Determine the (X, Y) coordinate at the center of the cell enclosing the given text.  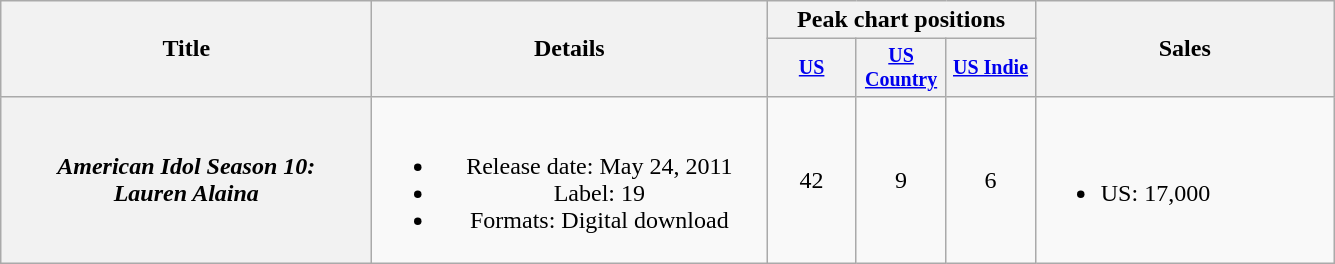
American Idol Season 10:Lauren Alaina (186, 180)
Sales (1184, 49)
US Indie (990, 68)
9 (900, 180)
Peak chart positions (901, 20)
Details (570, 49)
US Country (900, 68)
Title (186, 49)
US (812, 68)
42 (812, 180)
Release date: May 24, 2011Label: 19Formats: Digital download (570, 180)
US: 17,000 (1184, 180)
6 (990, 180)
